Provide the (x, y) coordinate of the cell's center where the given text is located.  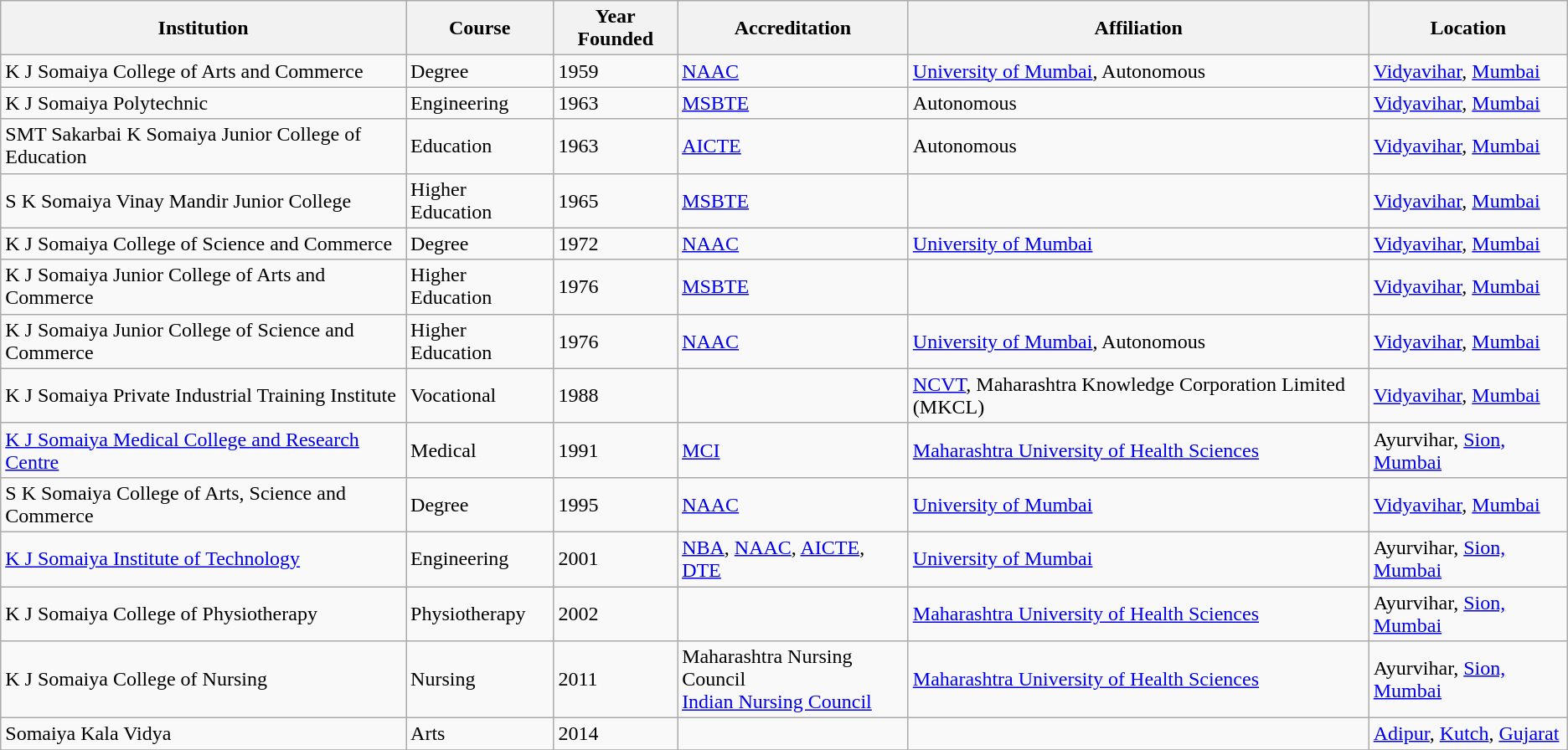
2002 (616, 613)
Accreditation (793, 28)
K J Somaiya College of Physiotherapy (204, 613)
Medical (480, 450)
K J Somaiya College of Arts and Commerce (204, 71)
Institution (204, 28)
Arts (480, 734)
K J Somaiya Private Industrial Training Institute (204, 395)
Vocational (480, 395)
Physiotherapy (480, 613)
AICTE (793, 146)
K J Somaiya College of Science and Commerce (204, 244)
Maharashtra Nursing CouncilIndian Nursing Council (793, 680)
Education (480, 146)
SMT Sakarbai K Somaiya Junior College of Education (204, 146)
Location (1467, 28)
1988 (616, 395)
K J Somaiya Junior College of Science and Commerce (204, 342)
S K Somaiya Vinay Mandir Junior College (204, 201)
Nursing (480, 680)
Course (480, 28)
Adipur, Kutch, Gujarat (1467, 734)
S K Somaiya College of Arts, Science and Commerce (204, 504)
2014 (616, 734)
1965 (616, 201)
K J Somaiya Institute of Technology (204, 559)
Year Founded (616, 28)
NBA, NAAC, AICTE, DTE (793, 559)
2001 (616, 559)
1972 (616, 244)
NCVT, Maharashtra Knowledge Corporation Limited (MKCL) (1138, 395)
K J Somaiya Medical College and Research Centre (204, 450)
MCI (793, 450)
1995 (616, 504)
K J Somaiya Polytechnic (204, 103)
K J Somaiya College of Nursing (204, 680)
Affiliation (1138, 28)
1991 (616, 450)
2011 (616, 680)
1959 (616, 71)
Somaiya Kala Vidya (204, 734)
K J Somaiya Junior College of Arts and Commerce (204, 286)
